For the text-containing cell, return its midpoint in (X, Y) coordinate format. 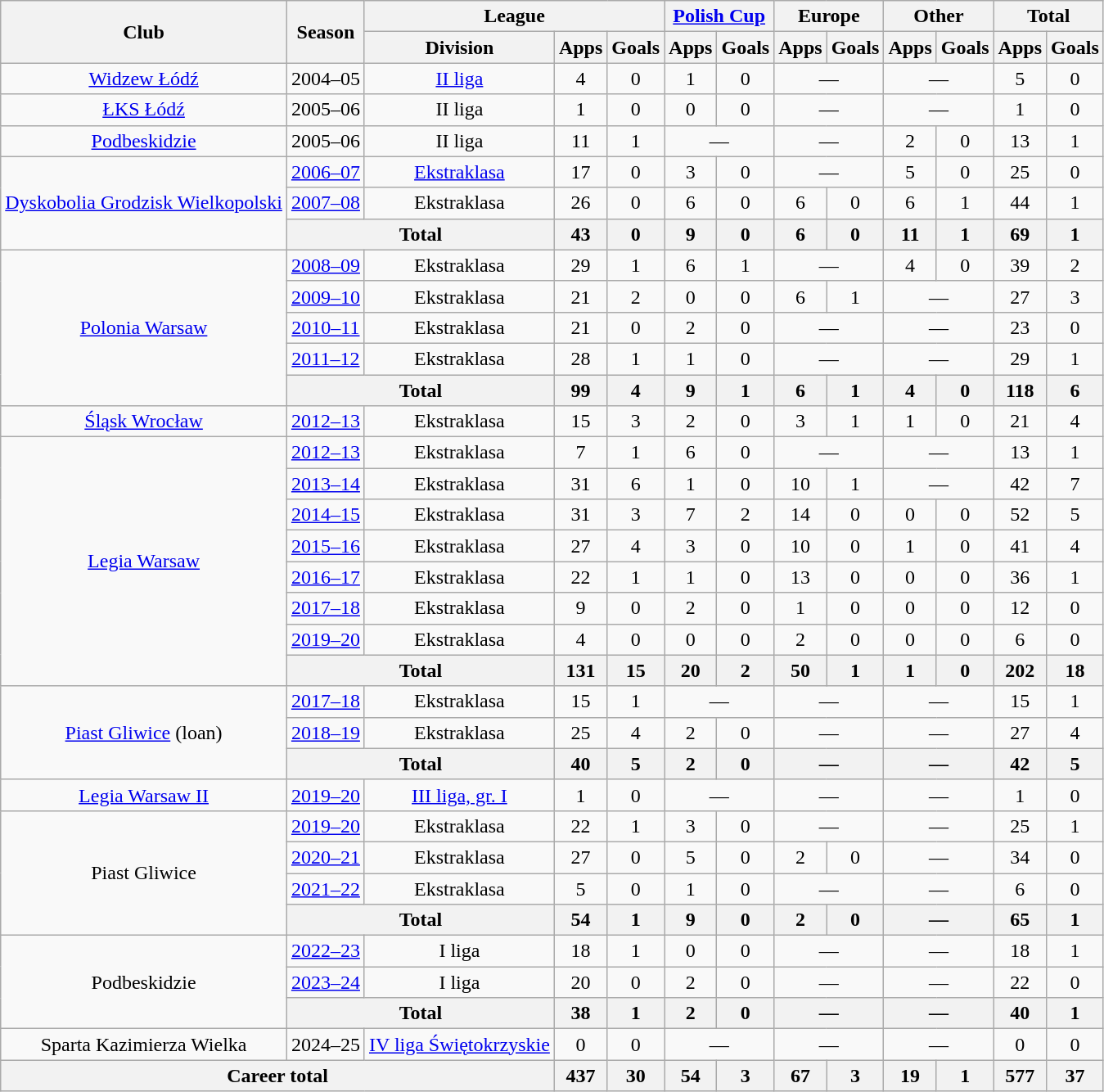
2006–07 (326, 172)
34 (1020, 857)
69 (1020, 234)
Europe (829, 16)
Season (326, 32)
2013–14 (326, 484)
Club (144, 32)
Polonia Warsaw (144, 327)
Dyskobolia Grodzisk Wielkopolski (144, 203)
2021–22 (326, 888)
Legia Warsaw (144, 562)
67 (800, 1076)
2022–23 (326, 951)
12 (1020, 608)
2004–05 (326, 79)
41 (1020, 546)
43 (580, 234)
2007–08 (326, 203)
14 (800, 515)
577 (1020, 1076)
League (514, 16)
38 (580, 1013)
III liga, gr. I (459, 795)
Career total (278, 1076)
65 (1020, 920)
2023–24 (326, 982)
ŁKS Łódź (144, 110)
26 (580, 203)
Division (459, 47)
202 (1020, 670)
2016–17 (326, 577)
37 (1075, 1076)
44 (1020, 203)
131 (580, 670)
36 (1020, 577)
2015–16 (326, 546)
Legia Warsaw II (144, 795)
19 (910, 1076)
Other (939, 16)
2009–10 (326, 296)
99 (580, 390)
23 (1020, 327)
50 (800, 670)
39 (1020, 265)
30 (636, 1076)
Sparta Kazimierza Wielka (144, 1045)
Widzew Łódź (144, 79)
Piast Gliwice (144, 873)
28 (580, 359)
Polish Cup (719, 16)
Śląsk Wrocław (144, 422)
2010–11 (326, 327)
2018–19 (326, 733)
52 (1020, 515)
IV liga Świętokrzyskie (459, 1045)
2020–21 (326, 857)
437 (580, 1076)
Piast Gliwice (loan) (144, 733)
2024–25 (326, 1045)
2011–12 (326, 359)
2014–15 (326, 515)
118 (1020, 390)
2008–09 (326, 265)
17 (580, 172)
